Identify which cell holds the provided text, then report its [X, Y] central coordinate. 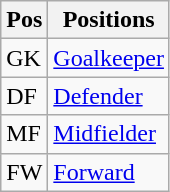
Positions [109, 20]
MF [24, 134]
Forward [109, 172]
Midfielder [109, 134]
Defender [109, 96]
FW [24, 172]
DF [24, 96]
Goalkeeper [109, 58]
GK [24, 58]
Pos [24, 20]
